Find where the given text appears and provide that cell's center as (X, Y) coordinate. 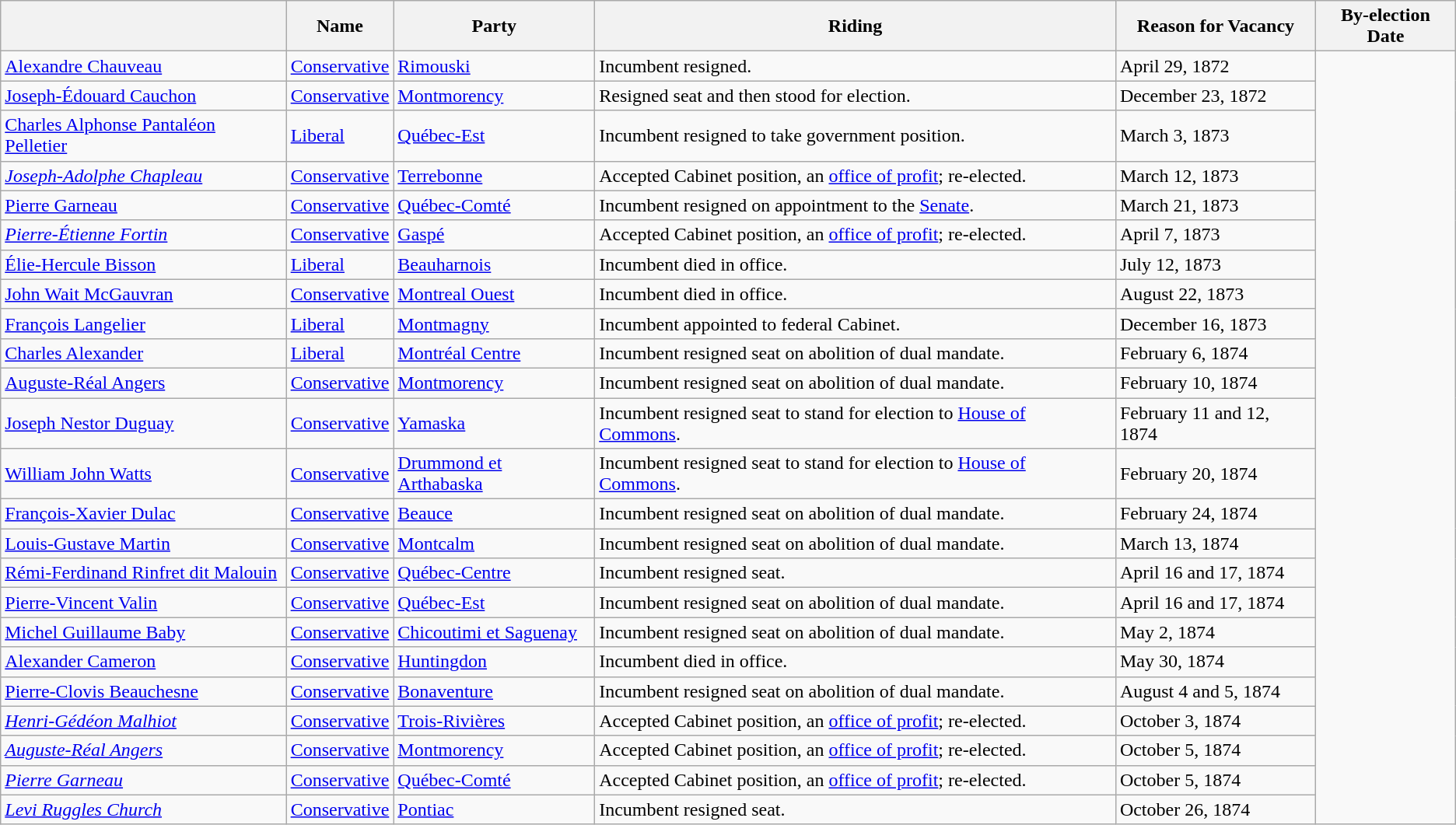
Pontiac (495, 809)
October 26, 1874 (1215, 809)
Montcalm (495, 544)
Pierre-Clovis Beauchesne (143, 691)
February 10, 1874 (1215, 383)
April 29, 1872 (1215, 66)
Chicoutimi et Saguenay (495, 632)
Pierre-Vincent Valin (143, 603)
Party (495, 26)
William John Watts (143, 474)
December 16, 1873 (1215, 323)
March 21, 1873 (1215, 205)
October 3, 1874 (1215, 721)
Gaspé (495, 235)
By-election Date (1386, 26)
August 22, 1873 (1215, 294)
March 3, 1873 (1215, 135)
Bonaventure (495, 691)
Name (340, 26)
Huntingdon (495, 662)
Yamaska (495, 423)
Élie-Hercule Bisson (143, 264)
Joseph Nestor Duguay (143, 423)
Alexandre Chauveau (143, 66)
February 24, 1874 (1215, 514)
February 6, 1874 (1215, 353)
Drummond et Arthabaska (495, 474)
Charles Alphonse Pantaléon Pelletier (143, 135)
May 30, 1874 (1215, 662)
François Langelier (143, 323)
Rémi-Ferdinand Rinfret dit Malouin (143, 573)
December 23, 1872 (1215, 96)
Joseph-Adolphe Chapleau (143, 176)
March 13, 1874 (1215, 544)
Michel Guillaume Baby (143, 632)
July 12, 1873 (1215, 264)
Montmagny (495, 323)
August 4 and 5, 1874 (1215, 691)
March 12, 1873 (1215, 176)
Incumbent appointed to federal Cabinet. (856, 323)
Levi Ruggles Church (143, 809)
April 7, 1873 (1215, 235)
Incumbent resigned. (856, 66)
Trois-Rivières (495, 721)
Resigned seat and then stood for election. (856, 96)
John Wait McGauvran (143, 294)
Rimouski (495, 66)
François-Xavier Dulac (143, 514)
Incumbent resigned on appointment to the Senate. (856, 205)
Québec-Centre (495, 573)
Beauce (495, 514)
Incumbent resigned to take government position. (856, 135)
Beauharnois (495, 264)
Alexander Cameron (143, 662)
Charles Alexander (143, 353)
Montreal Ouest (495, 294)
Joseph-Édouard Cauchon (143, 96)
Henri-Gédéon Malhiot (143, 721)
May 2, 1874 (1215, 632)
February 20, 1874 (1215, 474)
Montréal Centre (495, 353)
Pierre-Étienne Fortin (143, 235)
February 11 and 12, 1874 (1215, 423)
Riding (856, 26)
Reason for Vacancy (1215, 26)
Louis-Gustave Martin (143, 544)
Terrebonne (495, 176)
